From the cell containing the given text, extract its center point as (X, Y) coordinate. 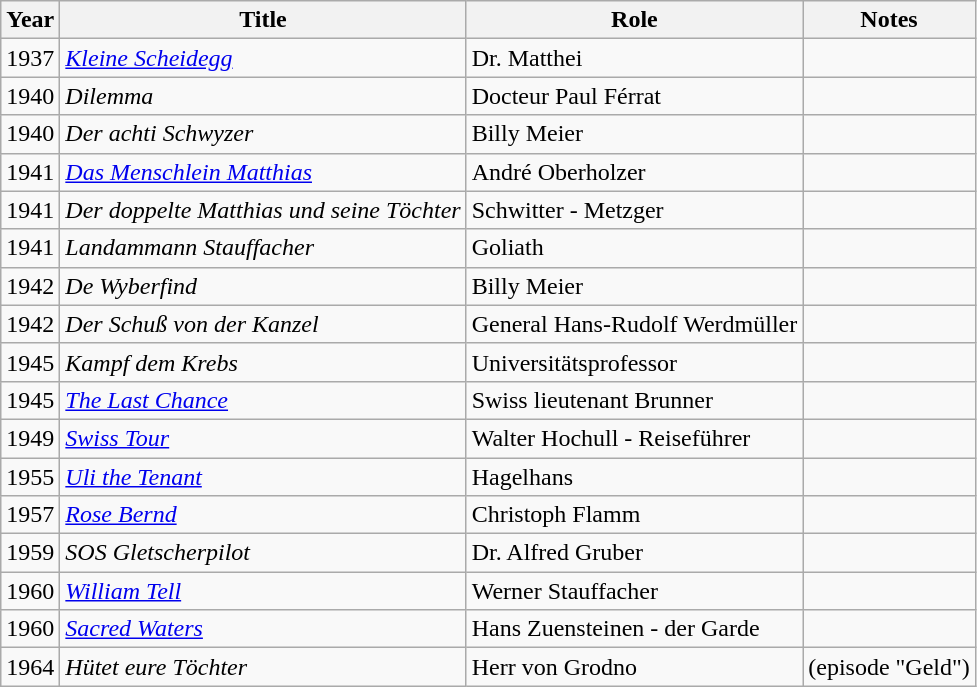
Kampf dem Krebs (263, 362)
Uli the Tenant (263, 477)
Year (30, 20)
Der achti Schwyzer (263, 134)
General Hans-Rudolf Werdmüller (634, 324)
Dr. Matthei (634, 58)
1957 (30, 515)
Universitätsprofessor (634, 362)
Docteur Paul Férrat (634, 96)
Werner Stauffacher (634, 591)
1937 (30, 58)
Goliath (634, 248)
Landammann Stauffacher (263, 248)
William Tell (263, 591)
1959 (30, 553)
Dilemma (263, 96)
André Oberholzer (634, 172)
The Last Chance (263, 400)
Christoph Flamm (634, 515)
1949 (30, 438)
Sacred Waters (263, 629)
Swiss Tour (263, 438)
Schwitter - Metzger (634, 210)
1955 (30, 477)
Kleine Scheidegg (263, 58)
Herr von Grodno (634, 667)
(episode "Geld") (890, 667)
Swiss lieutenant Brunner (634, 400)
Der doppelte Matthias und seine Töchter (263, 210)
Walter Hochull - Reiseführer (634, 438)
Der Schuß von der Kanzel (263, 324)
SOS Gletscherpilot (263, 553)
Notes (890, 20)
Title (263, 20)
Hütet eure Töchter (263, 667)
Role (634, 20)
De Wyberfind (263, 286)
Hans Zuensteinen - der Garde (634, 629)
1964 (30, 667)
Das Menschlein Matthias (263, 172)
Rose Bernd (263, 515)
Hagelhans (634, 477)
Dr. Alfred Gruber (634, 553)
